Return [X, Y] of the center of cell containing provided text 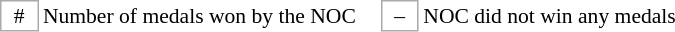
Number of medals won by the NOC [209, 16]
# [19, 16]
– [399, 16]
